From the cell containing the given text, extract its center point as [X, Y] coordinate. 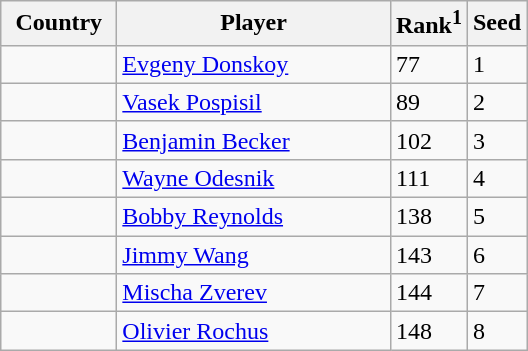
Benjamin Becker [254, 140]
148 [428, 331]
Olivier Rochus [254, 331]
Evgeny Donskoy [254, 64]
5 [496, 217]
102 [428, 140]
143 [428, 255]
6 [496, 255]
Mischa Zverev [254, 293]
Country [59, 24]
4 [496, 178]
Vasek Pospisil [254, 102]
2 [496, 102]
89 [428, 102]
Jimmy Wang [254, 255]
Seed [496, 24]
77 [428, 64]
Bobby Reynolds [254, 217]
111 [428, 178]
7 [496, 293]
144 [428, 293]
8 [496, 331]
138 [428, 217]
Player [254, 24]
Wayne Odesnik [254, 178]
1 [496, 64]
3 [496, 140]
Rank1 [428, 24]
